Search for the cell housing the specified text and yield its [x, y] center coordinate. 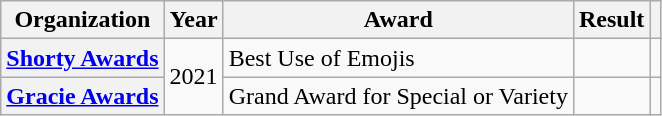
Award [398, 20]
Year [194, 20]
Best Use of Emojis [398, 58]
Organization [82, 20]
Grand Award for Special or Variety [398, 96]
2021 [194, 77]
Result [611, 20]
Shorty Awards [82, 58]
Gracie Awards [82, 96]
